Return the (X, Y) coordinate for the center point of the cell that contains the specified text.  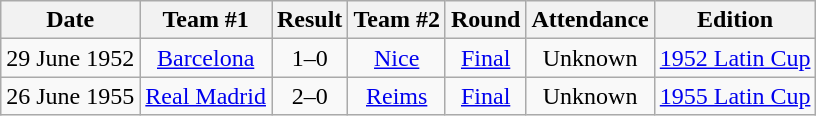
Date (70, 20)
29 June 1952 (70, 58)
Barcelona (206, 58)
Result (310, 20)
Nice (397, 58)
1–0 (310, 58)
Edition (735, 20)
Real Madrid (206, 96)
Attendance (590, 20)
1952 Latin Cup (735, 58)
26 June 1955 (70, 96)
1955 Latin Cup (735, 96)
Round (485, 20)
Team #2 (397, 20)
2–0 (310, 96)
Reims (397, 96)
Team #1 (206, 20)
